Extract the [X, Y] coordinate from the center of the cell holding the provided text.  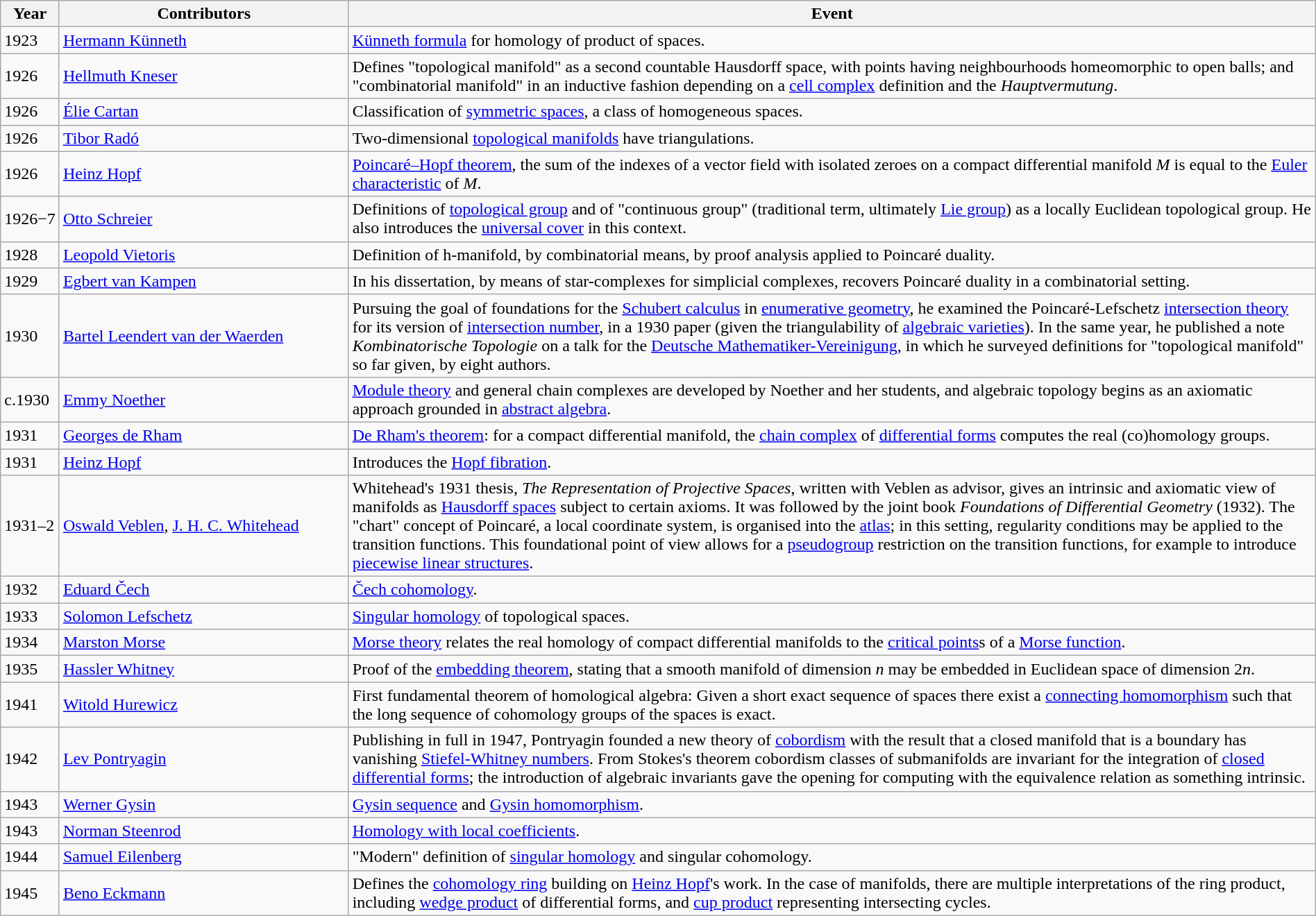
1930 [31, 336]
Definition of h-manifold, by combinatorial means, by proof analysis applied to Poincaré duality. [832, 255]
1944 [31, 857]
Emmy Noether [204, 400]
Egbert van Kampen [204, 281]
1932 [31, 590]
Witold Hurewicz [204, 705]
Proof of the embedding theorem, stating that a smooth manifold of dimension n may be embedded in Euclidean space of dimension 2n. [832, 669]
1945 [31, 892]
Contributors [204, 14]
1928 [31, 255]
c.1930 [31, 400]
Hassler Whitney [204, 669]
Event [832, 14]
1935 [31, 669]
De Rham's theorem: for a compact differential manifold, the chain complex of differential forms computes the real (co)homology groups. [832, 435]
Introduces the Hopf fibration. [832, 461]
1933 [31, 616]
Singular homology of topological spaces. [832, 616]
1926−7 [31, 219]
Lev Pontryagin [204, 759]
Čech cohomology. [832, 590]
Homology with local coefficients. [832, 831]
Solomon Lefschetz [204, 616]
Classification of symmetric spaces, a class of homogeneous spaces. [832, 112]
Georges de Rham [204, 435]
1923 [31, 40]
1941 [31, 705]
Eduard Čech [204, 590]
Norman Steenrod [204, 831]
Oswald Veblen, J. H. C. Whitehead [204, 526]
Gysin sequence and Gysin homomorphism. [832, 804]
Year [31, 14]
Leopold Vietoris [204, 255]
Werner Gysin [204, 804]
Bartel Leendert van der Waerden [204, 336]
Morse theory relates the real homology of compact differential manifolds to the critical pointss of a Morse function. [832, 643]
1934 [31, 643]
Samuel Eilenberg [204, 857]
Otto Schreier [204, 219]
Marston Morse [204, 643]
In his dissertation, by means of star-complexes for simplicial complexes, recovers Poincaré duality in a combinatorial setting. [832, 281]
1929 [31, 281]
Hermann Künneth [204, 40]
Élie Cartan [204, 112]
1942 [31, 759]
Tibor Radó [204, 138]
Beno Eckmann [204, 892]
Two-dimensional topological manifolds have triangulations. [832, 138]
Hellmuth Kneser [204, 76]
"Modern" definition of singular homology and singular cohomology. [832, 857]
1931–2 [31, 526]
Künneth formula for homology of product of spaces. [832, 40]
